Extract the (x, y) coordinate from the center of the cell holding the provided text.  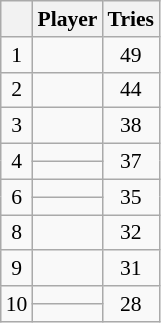
2 (17, 90)
28 (131, 304)
49 (131, 55)
32 (131, 233)
38 (131, 126)
44 (131, 90)
8 (17, 233)
Player (67, 19)
1 (17, 55)
Tries (131, 19)
4 (17, 162)
31 (131, 269)
3 (17, 126)
10 (17, 304)
6 (17, 197)
9 (17, 269)
37 (131, 162)
35 (131, 197)
